Capture the cell that displays the provided text and extract its (x, y) central coordinate. 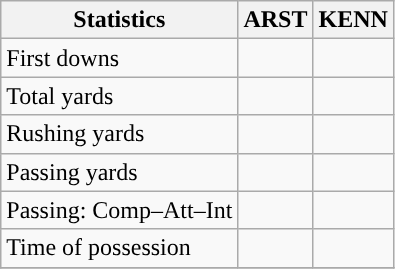
Statistics (120, 20)
Passing: Comp–Att–Int (120, 210)
KENN (353, 20)
Passing yards (120, 172)
Rushing yards (120, 134)
Time of possession (120, 248)
First downs (120, 58)
Total yards (120, 96)
ARST (276, 20)
